Determine the [x, y] coordinate at the center of the cell enclosing the given text.  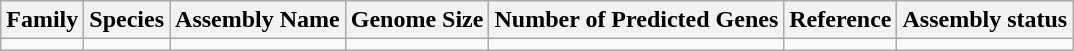
Assembly status [985, 20]
Number of Predicted Genes [636, 20]
Reference [840, 20]
Species [127, 20]
Assembly Name [258, 20]
Genome Size [417, 20]
Family [42, 20]
